From the cell containing the given text, extract its center point as (X, Y) coordinate. 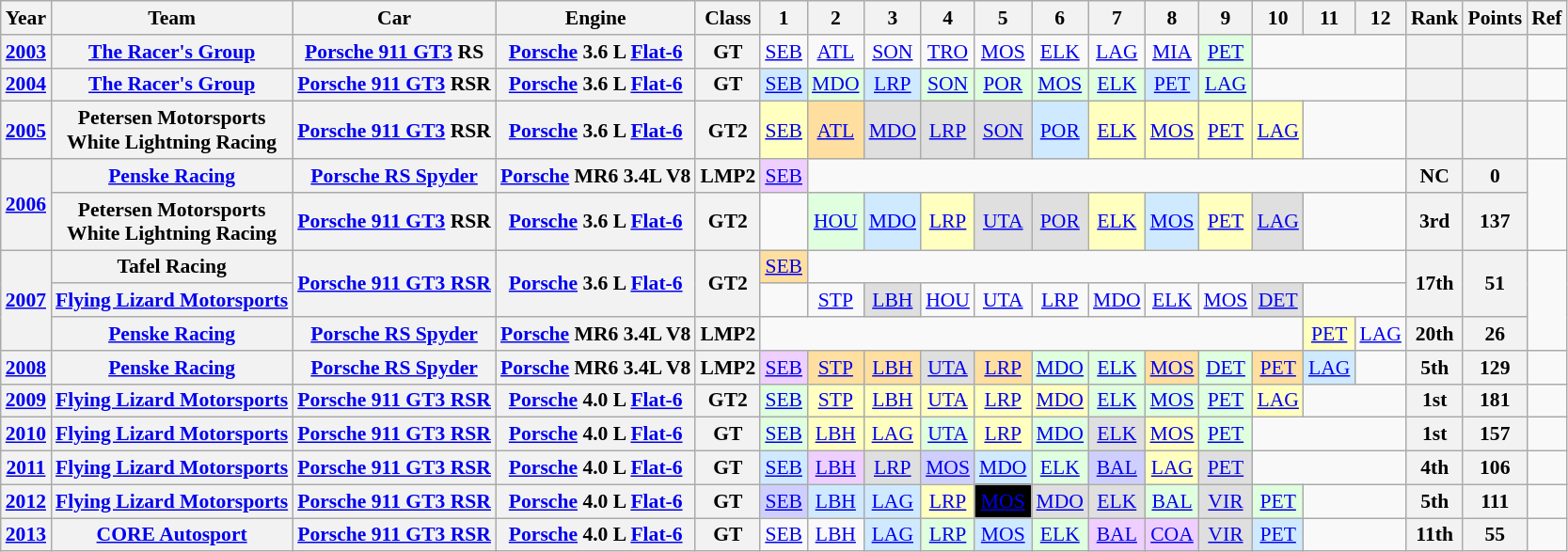
2003 (26, 52)
Car (394, 18)
2 (835, 18)
20th (1435, 334)
55 (1495, 535)
5 (1003, 18)
9 (1225, 18)
2009 (26, 401)
4 (948, 18)
129 (1495, 368)
137 (1495, 222)
3 (894, 18)
Points (1495, 18)
1 (784, 18)
Tafel Racing (171, 267)
2011 (26, 468)
111 (1495, 501)
51 (1495, 284)
2008 (26, 368)
106 (1495, 468)
2010 (26, 434)
2006 (26, 205)
10 (1277, 18)
2004 (26, 85)
11th (1435, 535)
MIA (1172, 52)
NC (1435, 176)
TRO (948, 52)
COA (1172, 535)
181 (1495, 401)
4th (1435, 468)
Engine (595, 18)
7 (1117, 18)
Team (171, 18)
CORE Autosport (171, 535)
Year (26, 18)
Porsche 911 GT3 RS (394, 52)
12 (1380, 18)
0 (1495, 176)
2005 (26, 130)
8 (1172, 18)
Rank (1435, 18)
6 (1061, 18)
2012 (26, 501)
2007 (26, 301)
3rd (1435, 222)
157 (1495, 434)
17th (1435, 284)
26 (1495, 334)
Ref (1546, 18)
Class (728, 18)
2013 (26, 535)
11 (1329, 18)
